For the text-containing cell, return its midpoint in (x, y) coordinate format. 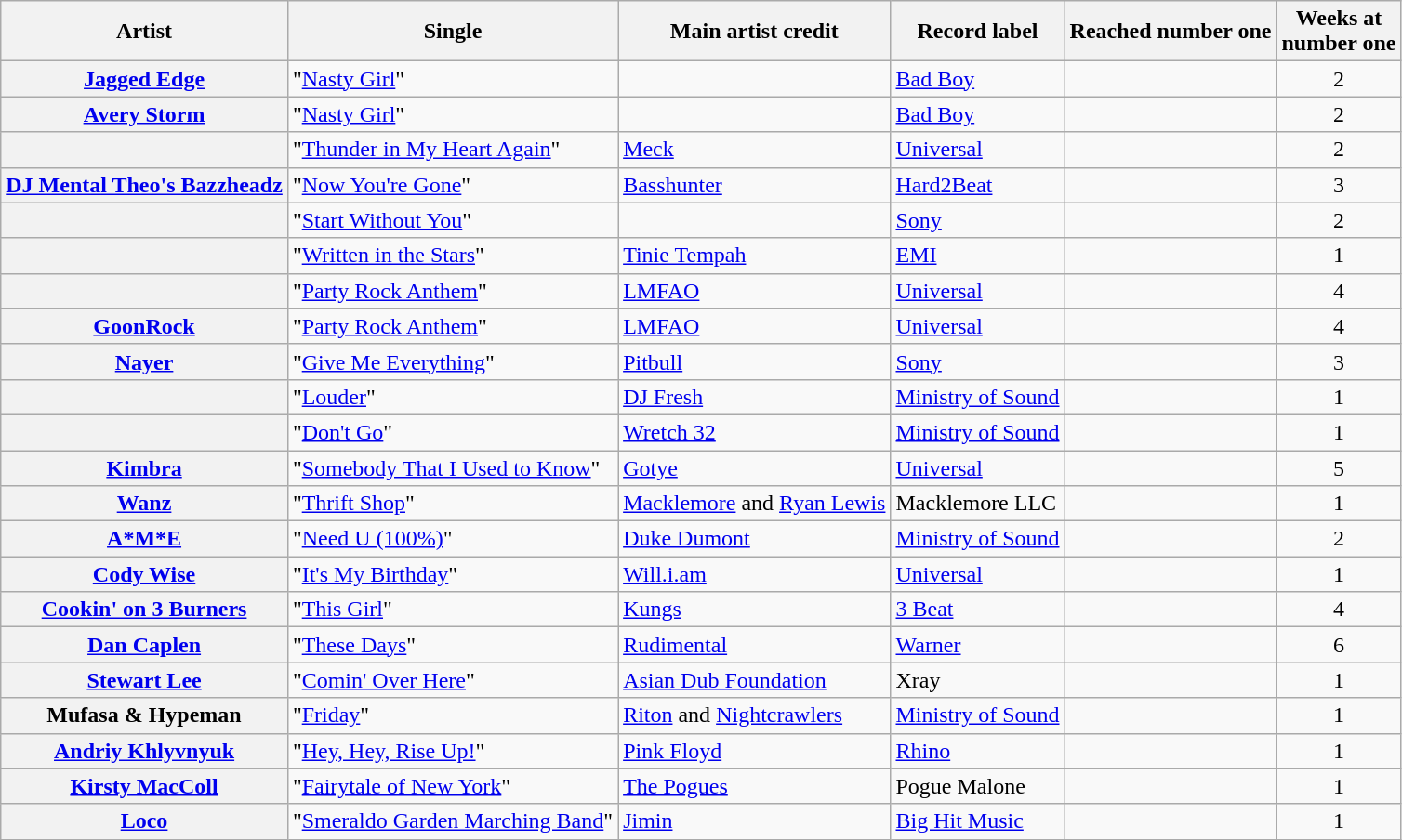
Nayer (145, 361)
Hard2Beat (978, 185)
"Give Me Everything" (452, 361)
Kungs (755, 610)
Jimin (755, 821)
"Don't Go" (452, 432)
The Pogues (755, 786)
Macklemore LLC (978, 504)
"Louder" (452, 397)
Rhino (978, 751)
EMI (978, 256)
6 (1339, 645)
Kirsty MacColl (145, 786)
Cody Wise (145, 574)
3 Beat (978, 610)
"Fairytale of New York" (452, 786)
"Thrift Shop" (452, 504)
Pink Floyd (755, 751)
GoonRock (145, 326)
"Somebody That I Used to Know" (452, 467)
5 (1339, 467)
Rudimental (755, 645)
"Thunder in My Heart Again" (452, 150)
A*M*E (145, 539)
Andriy Khlyvnyuk (145, 751)
Tinie Tempah (755, 256)
"It's My Birthday" (452, 574)
"Hey, Hey, Rise Up!" (452, 751)
Duke Dumont (755, 539)
Big Hit Music (978, 821)
Avery Storm (145, 114)
"Smeraldo Garden Marching Band" (452, 821)
"Friday" (452, 715)
Pogue Malone (978, 786)
"Start Without You" (452, 220)
Macklemore and Ryan Lewis (755, 504)
Dan Caplen (145, 645)
Single (452, 32)
Kimbra (145, 467)
"This Girl" (452, 610)
Asian Dub Foundation (755, 680)
"These Days" (452, 645)
Weeks atnumber one (1339, 32)
Warner (978, 645)
Cookin' on 3 Burners (145, 610)
Riton and Nightcrawlers (755, 715)
Mufasa & Hypeman (145, 715)
Loco (145, 821)
Reached number one (1171, 32)
Wretch 32 (755, 432)
Artist (145, 32)
Xray (978, 680)
Pitbull (755, 361)
Will.i.am (755, 574)
DJ Mental Theo's Bazzheadz (145, 185)
Main artist credit (755, 32)
Stewart Lee (145, 680)
"Written in the Stars" (452, 256)
Basshunter (755, 185)
Gotye (755, 467)
Jagged Edge (145, 79)
DJ Fresh (755, 397)
"Need U (100%)" (452, 539)
"Now You're Gone" (452, 185)
Record label (978, 32)
"Comin' Over Here" (452, 680)
Wanz (145, 504)
Meck (755, 150)
